Detect which cell encompasses the target text, then output its [x, y] center coordinate. 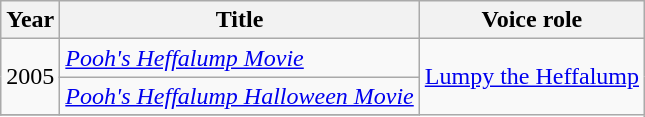
Pooh's Heffalump Halloween Movie [240, 96]
2005 [30, 77]
Title [240, 20]
Pooh's Heffalump Movie [240, 58]
Year [30, 20]
Voice role [532, 20]
Lumpy the Heffalump [532, 77]
